Determine the [X, Y] coordinate at the center of the cell enclosing the given text.  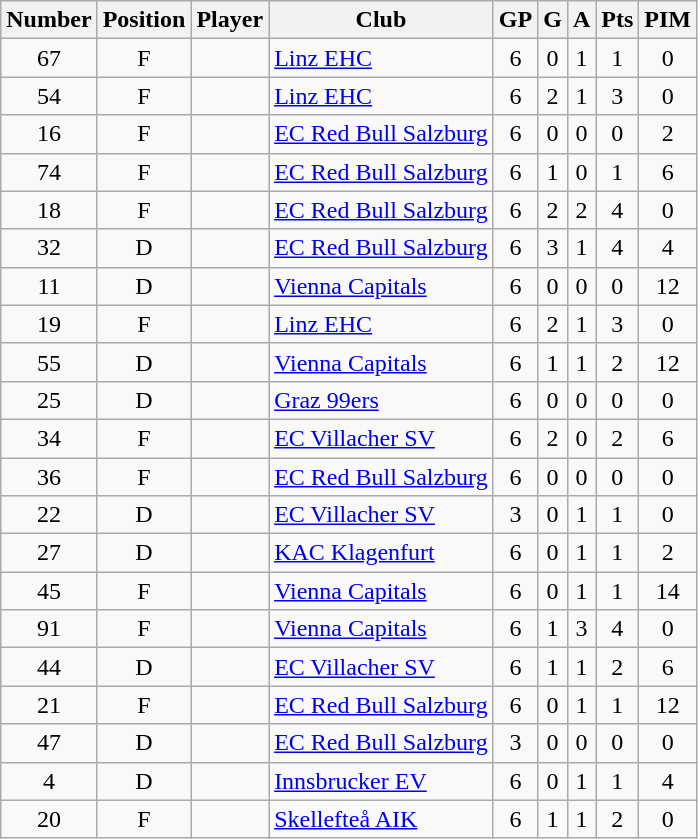
74 [49, 172]
Number [49, 20]
PIM [668, 20]
36 [49, 477]
22 [49, 515]
67 [49, 58]
47 [49, 743]
44 [49, 667]
55 [49, 362]
Innsbrucker EV [382, 781]
Graz 99ers [382, 400]
18 [49, 210]
Player [230, 20]
54 [49, 96]
14 [668, 591]
19 [49, 324]
20 [49, 819]
11 [49, 286]
16 [49, 134]
A [581, 20]
21 [49, 705]
Position [144, 20]
Skellefteå AIK [382, 819]
Club [382, 20]
45 [49, 591]
GP [515, 20]
Pts [618, 20]
G [553, 20]
KAC Klagenfurt [382, 553]
32 [49, 248]
34 [49, 438]
91 [49, 629]
27 [49, 553]
25 [49, 400]
